Search for the cell housing the specified text and yield its (x, y) center coordinate. 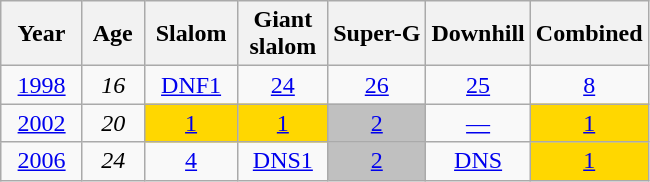
Super-G (377, 34)
1998 (42, 85)
Age (113, 34)
Slalom (191, 34)
DNS (478, 161)
DNS1 (283, 161)
DNF1 (191, 85)
16 (113, 85)
Giant slalom (283, 34)
2006 (42, 161)
20 (113, 123)
Downhill (478, 34)
Combined (589, 34)
2002 (42, 123)
8 (589, 85)
4 (191, 161)
Year (42, 34)
26 (377, 85)
25 (478, 85)
— (478, 123)
